Identify which cell holds the provided text, then report its [X, Y] central coordinate. 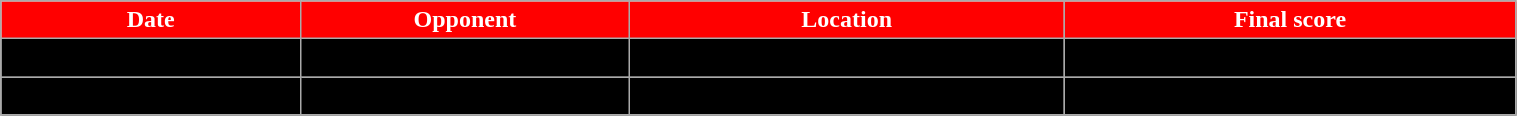
Date [151, 20]
Opponent [466, 20]
3-5, Minnesota [1290, 96]
LaBahn Arena [846, 58]
Minnesota [466, 96]
Harvard [466, 58]
2-1, Wisconsin [1290, 58]
Hamden, CT [846, 96]
Location [846, 20]
March 21 [151, 96]
Final score [1290, 20]
March 15 [151, 58]
